Output the (x, y) coordinate of the center of the cell containing the given text.  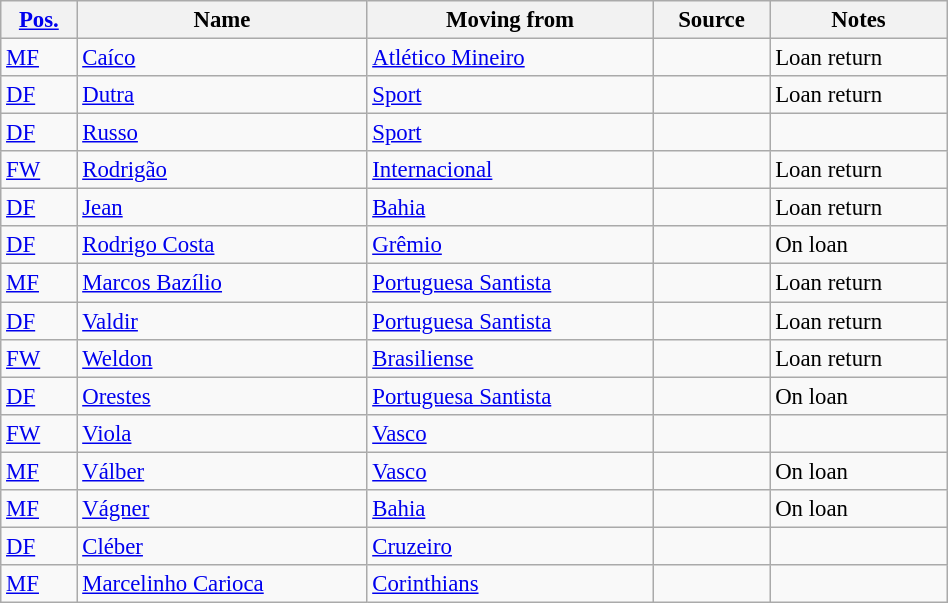
Valdir (222, 321)
Weldon (222, 358)
Corinthians (510, 584)
Grêmio (510, 245)
Rodrigão (222, 170)
Orestes (222, 396)
Viola (222, 433)
Marcelinho Carioca (222, 584)
Marcos Bazílio (222, 283)
Válber (222, 471)
Dutra (222, 95)
Jean (222, 208)
Rodrigo Costa (222, 245)
Pos. (39, 20)
Moving from (510, 20)
Vágner (222, 509)
Brasiliense (510, 358)
Atlético Mineiro (510, 58)
Name (222, 20)
Cléber (222, 546)
Caíco (222, 58)
Internacional (510, 170)
Notes (858, 20)
Cruzeiro (510, 546)
Russo (222, 133)
Source (712, 20)
